Pinpoint the cell where the given text exists, returning its [X, Y] midpoint coordinate. 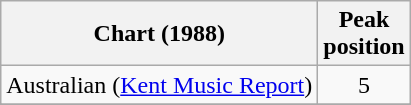
Australian (Kent Music Report) [160, 85]
5 [364, 85]
Chart (1988) [160, 34]
Peakposition [364, 34]
